Capture the cell that displays the provided text and extract its [x, y] central coordinate. 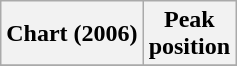
Peakposition [189, 34]
Chart (2006) [72, 34]
